From the cell containing the given text, extract its center point as [X, Y] coordinate. 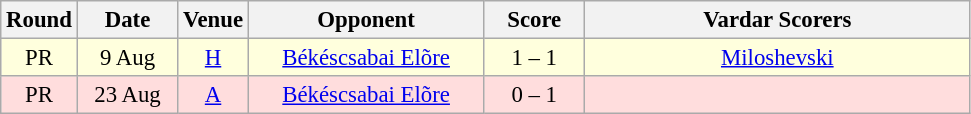
A [214, 95]
H [214, 58]
Score [534, 20]
Date [128, 20]
Opponent [366, 20]
Miloshevski [778, 58]
23 Aug [128, 95]
Vardar Scorers [778, 20]
Venue [214, 20]
0 – 1 [534, 95]
9 Aug [128, 58]
1 – 1 [534, 58]
Round [39, 20]
